Identify which cell holds the provided text, then report its (x, y) central coordinate. 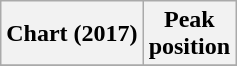
Peak position (189, 34)
Chart (2017) (72, 34)
